Identify which cell holds the provided text, then report its (X, Y) central coordinate. 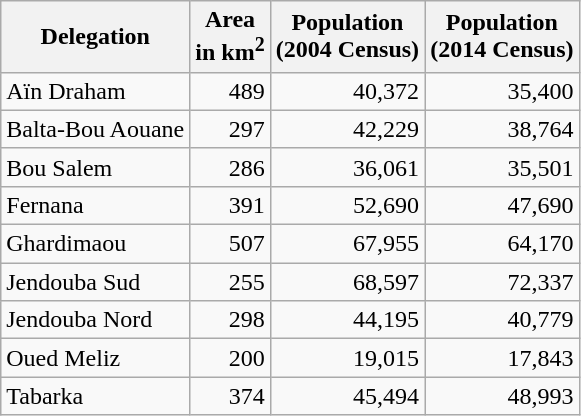
40,372 (347, 91)
Aïn Draham (96, 91)
42,229 (347, 129)
255 (230, 282)
19,015 (347, 358)
35,400 (502, 91)
200 (230, 358)
Population (2004 Census) (347, 37)
489 (230, 91)
Population (2014 Census) (502, 37)
507 (230, 244)
48,993 (502, 396)
Bou Salem (96, 167)
52,690 (347, 205)
Tabarka (96, 396)
Area in km2 (230, 37)
45,494 (347, 396)
67,955 (347, 244)
72,337 (502, 282)
Balta-Bou Aouane (96, 129)
38,764 (502, 129)
Jendouba Nord (96, 320)
286 (230, 167)
298 (230, 320)
Ghardimaou (96, 244)
17,843 (502, 358)
47,690 (502, 205)
64,170 (502, 244)
Jendouba Sud (96, 282)
391 (230, 205)
Oued Meliz (96, 358)
374 (230, 396)
68,597 (347, 282)
40,779 (502, 320)
297 (230, 129)
Delegation (96, 37)
35,501 (502, 167)
Fernana (96, 205)
44,195 (347, 320)
36,061 (347, 167)
